Determine the (x, y) coordinate at the center of the cell enclosing the given text.  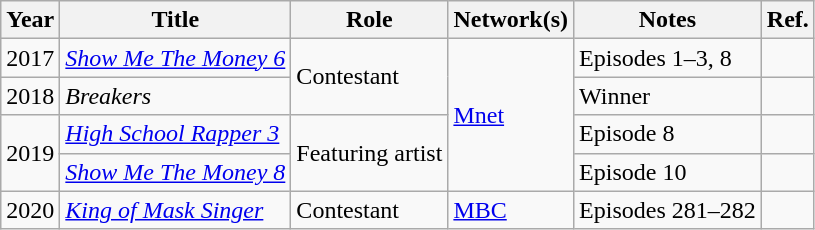
2018 (30, 96)
2017 (30, 58)
2020 (30, 210)
2019 (30, 153)
Network(s) (511, 20)
Show Me The Money 8 (176, 172)
Episode 8 (668, 134)
Featuring artist (370, 153)
Winner (668, 96)
Year (30, 20)
Episodes 1–3, 8 (668, 58)
Episode 10 (668, 172)
King of Mask Singer (176, 210)
Breakers (176, 96)
Ref. (788, 20)
Title (176, 20)
Show Me The Money 6 (176, 58)
High School Rapper 3 (176, 134)
Mnet (511, 115)
Notes (668, 20)
MBC (511, 210)
Episodes 281–282 (668, 210)
Role (370, 20)
